Return [x, y] of the center of cell containing provided text 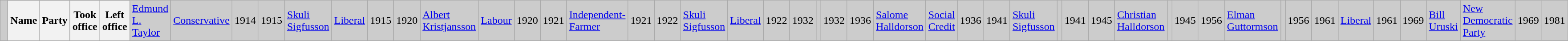
Left office [115, 21]
Albert Kristjansson [450, 21]
Bill Uruski [1443, 21]
1981 [1554, 21]
New Democratic Party [1487, 21]
Edmund L. Taylor [150, 21]
Independent-Farmer [597, 21]
Labour [496, 21]
Salome Halldorson [900, 21]
Party [55, 21]
Christian Halldorson [1141, 21]
Name [24, 21]
Took office [85, 21]
Conservative [202, 21]
Social Credit [942, 21]
1914 [245, 21]
Elman Guttormson [1252, 21]
